Detect which cell encompasses the target text, then output its (X, Y) center coordinate. 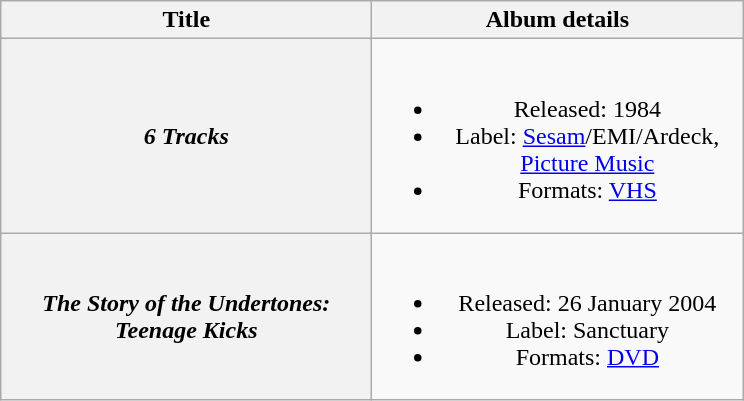
Released: 1984Label: Sesam/EMI/Ardeck, Picture MusicFormats: VHS (558, 136)
Album details (558, 20)
The Story of the Undertones: Teenage Kicks (186, 316)
Released: 26 January 2004Label: SanctuaryFormats: DVD (558, 316)
6 Tracks (186, 136)
Title (186, 20)
